Locate the cell with the specified text and output its [X, Y] center coordinate. 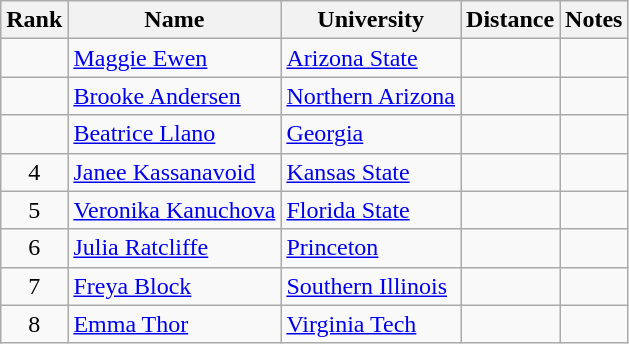
4 [34, 172]
University [371, 20]
Rank [34, 20]
Julia Ratcliffe [174, 248]
Florida State [371, 210]
Southern Illinois [371, 286]
Beatrice Llano [174, 134]
Distance [510, 20]
Freya Block [174, 286]
7 [34, 286]
8 [34, 324]
Virginia Tech [371, 324]
Janee Kassanavoid [174, 172]
6 [34, 248]
Northern Arizona [371, 96]
Name [174, 20]
Brooke Andersen [174, 96]
Kansas State [371, 172]
Arizona State [371, 58]
Georgia [371, 134]
Princeton [371, 248]
Emma Thor [174, 324]
Maggie Ewen [174, 58]
Veronika Kanuchova [174, 210]
5 [34, 210]
Notes [594, 20]
